Return [x, y] of the center of cell containing provided text 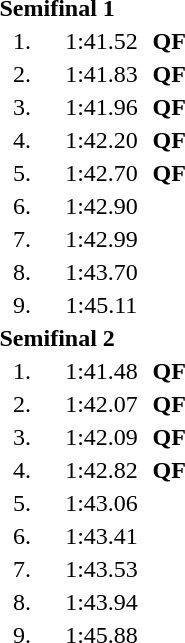
1:43.41 [102, 536]
1:42.70 [102, 173]
1:42.20 [102, 140]
1:45.11 [102, 305]
1:43.06 [102, 503]
1:42.82 [102, 470]
1:43.53 [102, 569]
1:41.96 [102, 107]
1:42.90 [102, 206]
1:42.07 [102, 404]
1:41.83 [102, 74]
1:43.94 [102, 602]
1:43.70 [102, 272]
1:41.52 [102, 41]
1:42.99 [102, 239]
1:42.09 [102, 437]
1:41.48 [102, 371]
